Extract the (x, y) coordinate from the center of the cell holding the provided text.  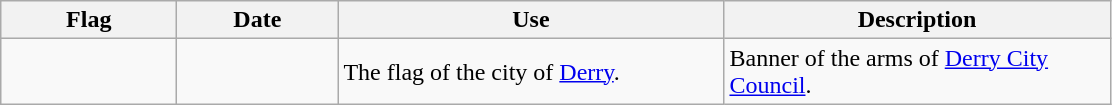
Use (531, 20)
Flag (89, 20)
The flag of the city of Derry. (531, 72)
Description (917, 20)
Banner of the arms of Derry City Council. (917, 72)
Date (258, 20)
